Scan for the cell matching the given text and deliver its (X, Y) coordinate at center. 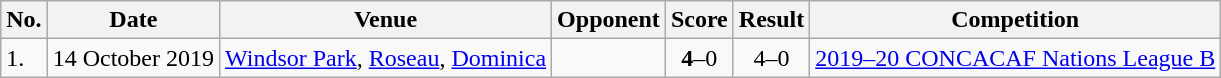
Windsor Park, Roseau, Dominica (386, 58)
1. (24, 58)
Date (133, 20)
Competition (1016, 20)
Opponent (609, 20)
14 October 2019 (133, 58)
Venue (386, 20)
2019–20 CONCACAF Nations League B (1016, 58)
Score (699, 20)
Result (771, 20)
No. (24, 20)
